Output the [x, y] coordinate of the center of the cell containing the given text.  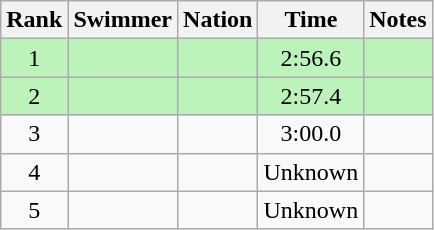
Rank [34, 20]
1 [34, 58]
Nation [218, 20]
2:56.6 [311, 58]
2:57.4 [311, 96]
3 [34, 134]
4 [34, 172]
Swimmer [123, 20]
5 [34, 210]
Notes [398, 20]
2 [34, 96]
Time [311, 20]
3:00.0 [311, 134]
